Provide the [X, Y] coordinate of the cell's center where the given text is located.  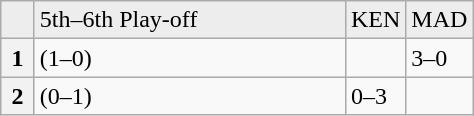
(0–1) [190, 96]
5th–6th Play-off [190, 20]
2 [18, 96]
3–0 [440, 58]
(1–0) [190, 58]
MAD [440, 20]
KEN [375, 20]
1 [18, 58]
0–3 [375, 96]
